Determine the [X, Y] coordinate at the center of the cell enclosing the given text.  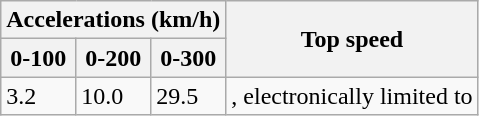
, electronically limited to [352, 96]
3.2 [38, 96]
0-300 [188, 58]
Top speed [352, 39]
0-200 [114, 58]
29.5 [188, 96]
10.0 [114, 96]
0-100 [38, 58]
Accelerations (km/h) [114, 20]
